Search for the cell housing the specified text and yield its (X, Y) center coordinate. 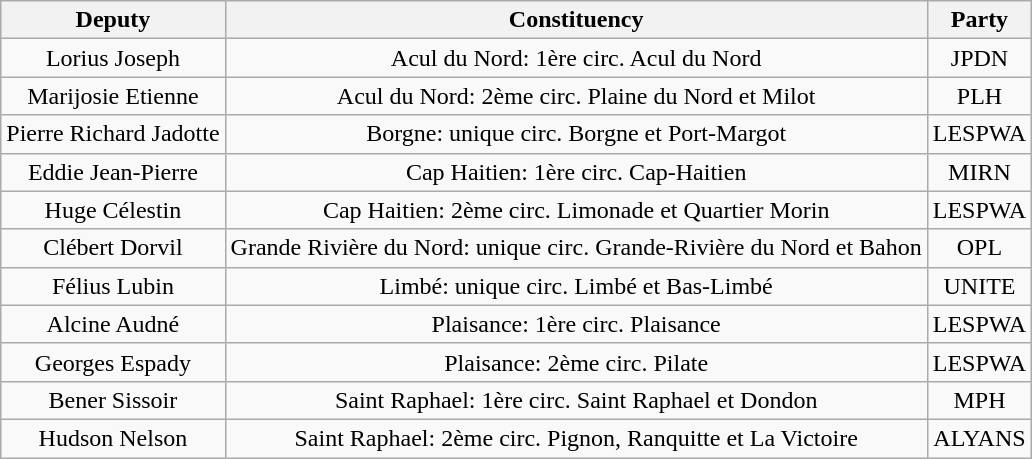
Saint Raphael: 2ème circ. Pignon, Ranquitte et La Victoire (576, 438)
Hudson Nelson (113, 438)
Plaisance: 1ère circ. Plaisance (576, 324)
Deputy (113, 20)
Borgne: unique circ. Borgne et Port-Margot (576, 134)
Cap Haitien: 1ère circ. Cap-Haitien (576, 172)
Acul du Nord: 1ère circ. Acul du Nord (576, 58)
PLH (979, 96)
MPH (979, 400)
Huge Célestin (113, 210)
Eddie Jean-Pierre (113, 172)
Plaisance: 2ème circ. Pilate (576, 362)
UNITE (979, 286)
Cap Haitien: 2ème circ. Limonade et Quartier Morin (576, 210)
Clébert Dorvil (113, 248)
Limbé: unique circ. Limbé et Bas-Limbé (576, 286)
Félius Lubin (113, 286)
OPL (979, 248)
Grande Rivière du Nord: unique circ. Grande-Rivière du Nord et Bahon (576, 248)
Bener Sissoir (113, 400)
Constituency (576, 20)
Pierre Richard Jadotte (113, 134)
Alcine Audné (113, 324)
Lorius Joseph (113, 58)
Georges Espady (113, 362)
JPDN (979, 58)
Marijosie Etienne (113, 96)
Party (979, 20)
ALYANS (979, 438)
Saint Raphael: 1ère circ. Saint Raphael et Dondon (576, 400)
Acul du Nord: 2ème circ. Plaine du Nord et Milot (576, 96)
MIRN (979, 172)
